For the text-containing cell, return its midpoint in [X, Y] coordinate format. 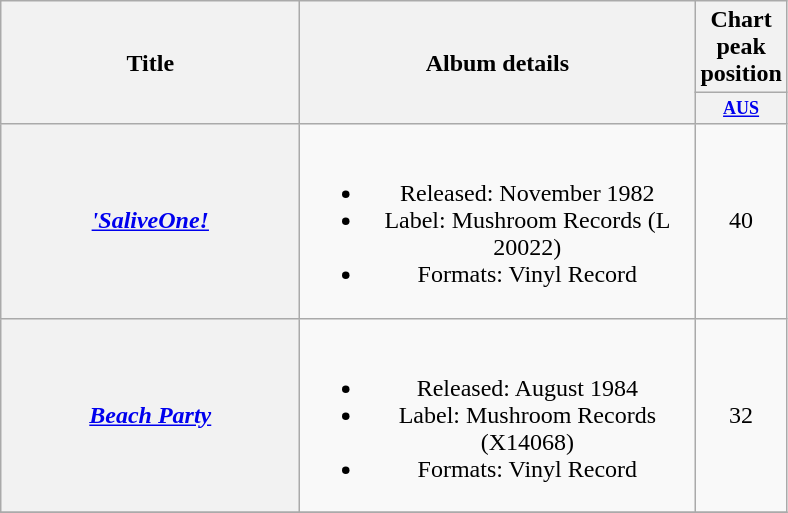
Released: August 1984Label: Mushroom Records (X14068)Formats: Vinyl Record [498, 415]
AUS [741, 108]
Beach Party [150, 415]
32 [741, 415]
40 [741, 221]
Title [150, 62]
Released: November 1982Label: Mushroom Records (L 20022)Formats: Vinyl Record [498, 221]
Album details [498, 62]
'SaliveOne! [150, 221]
Chart peak position [741, 47]
